Extract the (x, y) coordinate from the center of the cell holding the provided text.  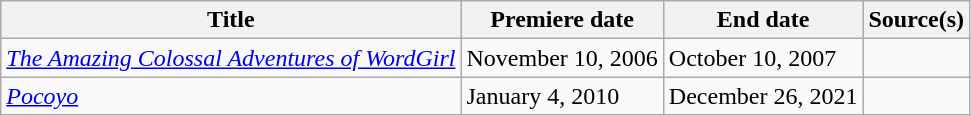
Pocoyo (231, 96)
End date (763, 20)
Title (231, 20)
November 10, 2006 (562, 58)
The Amazing Colossal Adventures of WordGirl (231, 58)
December 26, 2021 (763, 96)
Premiere date (562, 20)
Source(s) (916, 20)
January 4, 2010 (562, 96)
October 10, 2007 (763, 58)
